Detect which cell encompasses the target text, then output its (x, y) center coordinate. 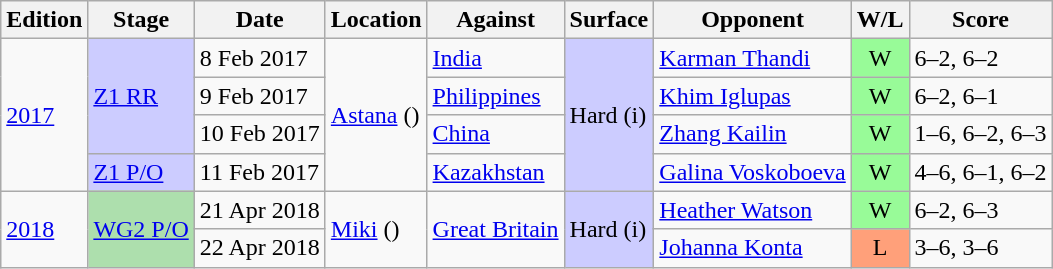
6–2, 6–1 (980, 96)
1–6, 6–2, 6–3 (980, 134)
Date (260, 20)
Khim Iglupas (752, 96)
Zhang Kailin (752, 134)
Miki () (376, 229)
India (496, 58)
L (880, 248)
6–2, 6–2 (980, 58)
11 Feb 2017 (260, 172)
Surface (609, 20)
Z1 P/O (141, 172)
Edition (44, 20)
Johanna Konta (752, 248)
2018 (44, 229)
Score (980, 20)
Karman Thandi (752, 58)
22 Apr 2018 (260, 248)
Opponent (752, 20)
21 Apr 2018 (260, 210)
2017 (44, 115)
Z1 RR (141, 96)
China (496, 134)
8 Feb 2017 (260, 58)
WG2 P/O (141, 229)
3–6, 3–6 (980, 248)
Philippines (496, 96)
6–2, 6–3 (980, 210)
4–6, 6–1, 6–2 (980, 172)
Great Britain (496, 229)
Stage (141, 20)
Astana () (376, 115)
W/L (880, 20)
Galina Voskoboeva (752, 172)
Heather Watson (752, 210)
10 Feb 2017 (260, 134)
Location (376, 20)
9 Feb 2017 (260, 96)
Kazakhstan (496, 172)
Against (496, 20)
